Extract the (x, y) coordinate from the center of the cell holding the provided text.  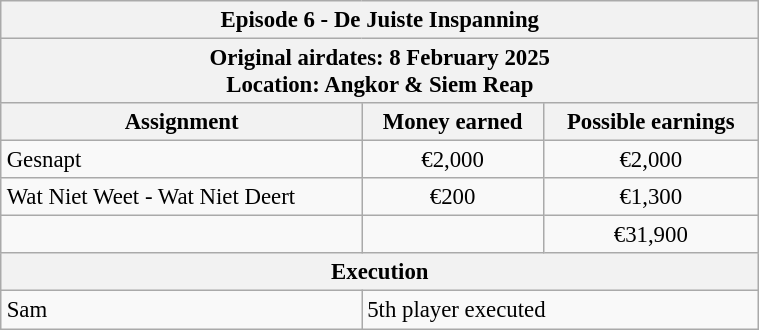
Money earned (452, 122)
€1,300 (650, 197)
Execution (380, 272)
Possible earnings (650, 122)
Episode 6 - De Juiste Inspanning (380, 20)
5th player executed (560, 310)
€200 (452, 197)
Wat Niet Weet - Wat Niet Deert (182, 197)
Original airdates: 8 February 2025Location: Angkor & Siem Reap (380, 70)
Sam (182, 310)
Gesnapt (182, 160)
Assignment (182, 122)
€31,900 (650, 235)
